For the text-containing cell, return its midpoint in [X, Y] coordinate format. 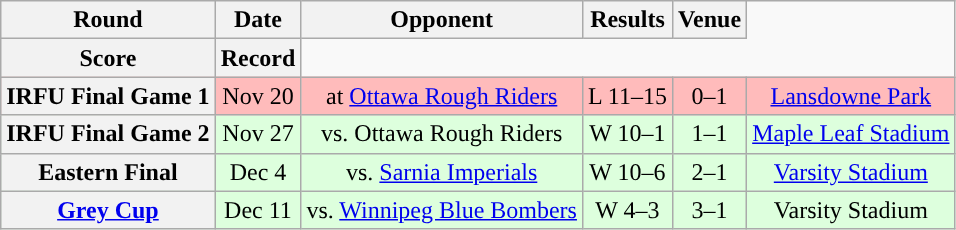
L 11–15 [627, 96]
Nov 27 [258, 134]
IRFU Final Game 2 [108, 134]
vs. Sarnia Imperials [442, 172]
Eastern Final [108, 172]
2–1 [709, 172]
Venue [709, 20]
Dec 11 [258, 210]
Maple Leaf Stadium [851, 134]
Grey Cup [108, 210]
vs. Winnipeg Blue Bombers [442, 210]
Score [108, 58]
Date [258, 20]
3–1 [709, 210]
Lansdowne Park [851, 96]
vs. Ottawa Rough Riders [442, 134]
Nov 20 [258, 96]
IRFU Final Game 1 [108, 96]
W 10–6 [627, 172]
1–1 [709, 134]
Dec 4 [258, 172]
W 4–3 [627, 210]
0–1 [709, 96]
at Ottawa Rough Riders [442, 96]
W 10–1 [627, 134]
Opponent [442, 20]
Record [258, 58]
Round [108, 20]
Results [627, 20]
